Output the (X, Y) coordinate of the center of the cell containing the given text.  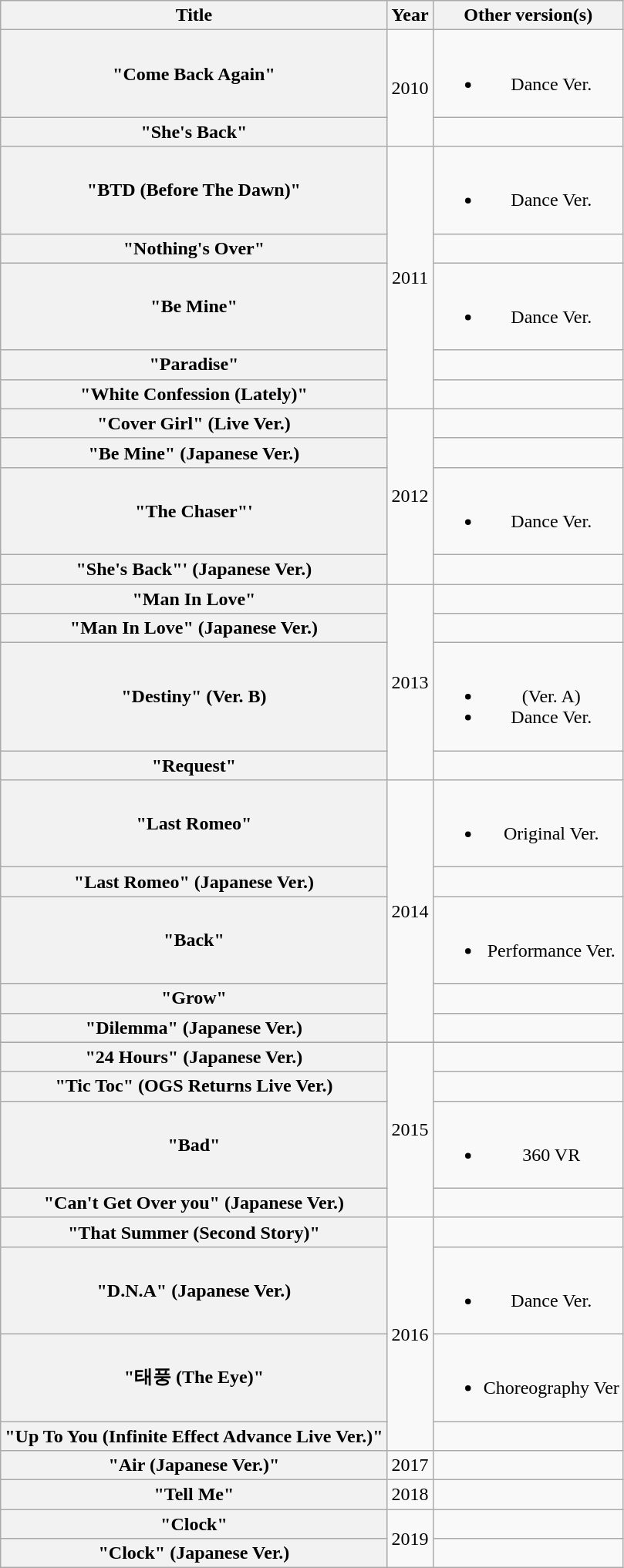
2013 (410, 682)
"Bad" (194, 1144)
"Paradise" (194, 365)
"24 Hours" (Japanese Ver.) (194, 1057)
Other version(s) (528, 15)
"Come Back Again" (194, 74)
"Clock" (Japanese Ver.) (194, 1553)
2011 (410, 278)
Year (410, 15)
2018 (410, 1495)
"Request" (194, 765)
"She's Back" (194, 132)
2017 (410, 1465)
2015 (410, 1130)
"The Chaser"' (194, 510)
"Nothing's Over" (194, 248)
Title (194, 15)
360 VR (528, 1144)
Original Ver. (528, 823)
"Can't Get Over you" (Japanese Ver.) (194, 1203)
"태풍 (The Eye)" (194, 1377)
"Man In Love" (194, 599)
2014 (410, 911)
"Be Mine" (194, 307)
"D.N.A" (Japanese Ver.) (194, 1290)
"Air (Japanese Ver.)" (194, 1465)
"She's Back"' (Japanese Ver.) (194, 569)
(Ver. A)Dance Ver. (528, 697)
"Last Romeo" (194, 823)
"Back" (194, 940)
"That Summer (Second Story)" (194, 1232)
2012 (410, 496)
"Tell Me" (194, 1495)
"Dilemma" (Japanese Ver.) (194, 1028)
"Destiny" (Ver. B) (194, 697)
2019 (410, 1539)
"Last Romeo" (Japanese Ver.) (194, 882)
"BTD (Before The Dawn)" (194, 190)
"Tic Toc" (OGS Returns Live Ver.) (194, 1086)
Choreography Ver (528, 1377)
"Clock" (194, 1524)
"Be Mine" (Japanese Ver.) (194, 453)
2016 (410, 1334)
"Cover Girl" (Live Ver.) (194, 423)
"White Confession (Lately)" (194, 394)
2010 (410, 88)
"Up To You (Infinite Effect Advance Live Ver.)" (194, 1436)
"Grow" (194, 998)
Performance Ver. (528, 940)
"Man In Love" (Japanese Ver.) (194, 628)
